Extract the [X, Y] coordinate from the center of the cell holding the provided text.  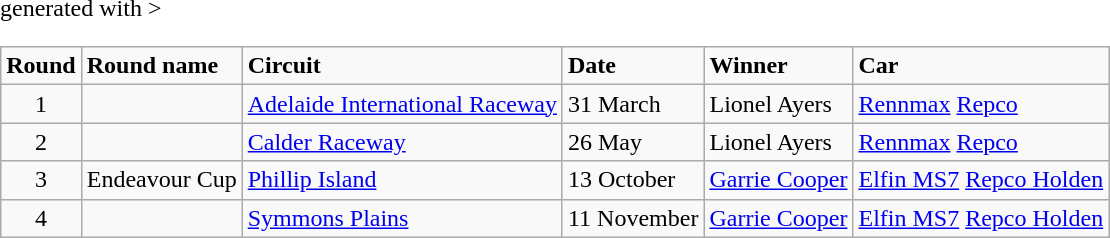
1 [41, 104]
Phillip Island [402, 180]
4 [41, 218]
Winner [778, 66]
Round name [162, 66]
Calder Raceway [402, 142]
Circuit [402, 66]
2 [41, 142]
Car [981, 66]
3 [41, 180]
11 November [632, 218]
Date [632, 66]
13 October [632, 180]
Round [41, 66]
Endeavour Cup [162, 180]
Symmons Plains [402, 218]
Adelaide International Raceway [402, 104]
31 March [632, 104]
26 May [632, 142]
